Extract the (x, y) coordinate from the center of the cell holding the provided text.  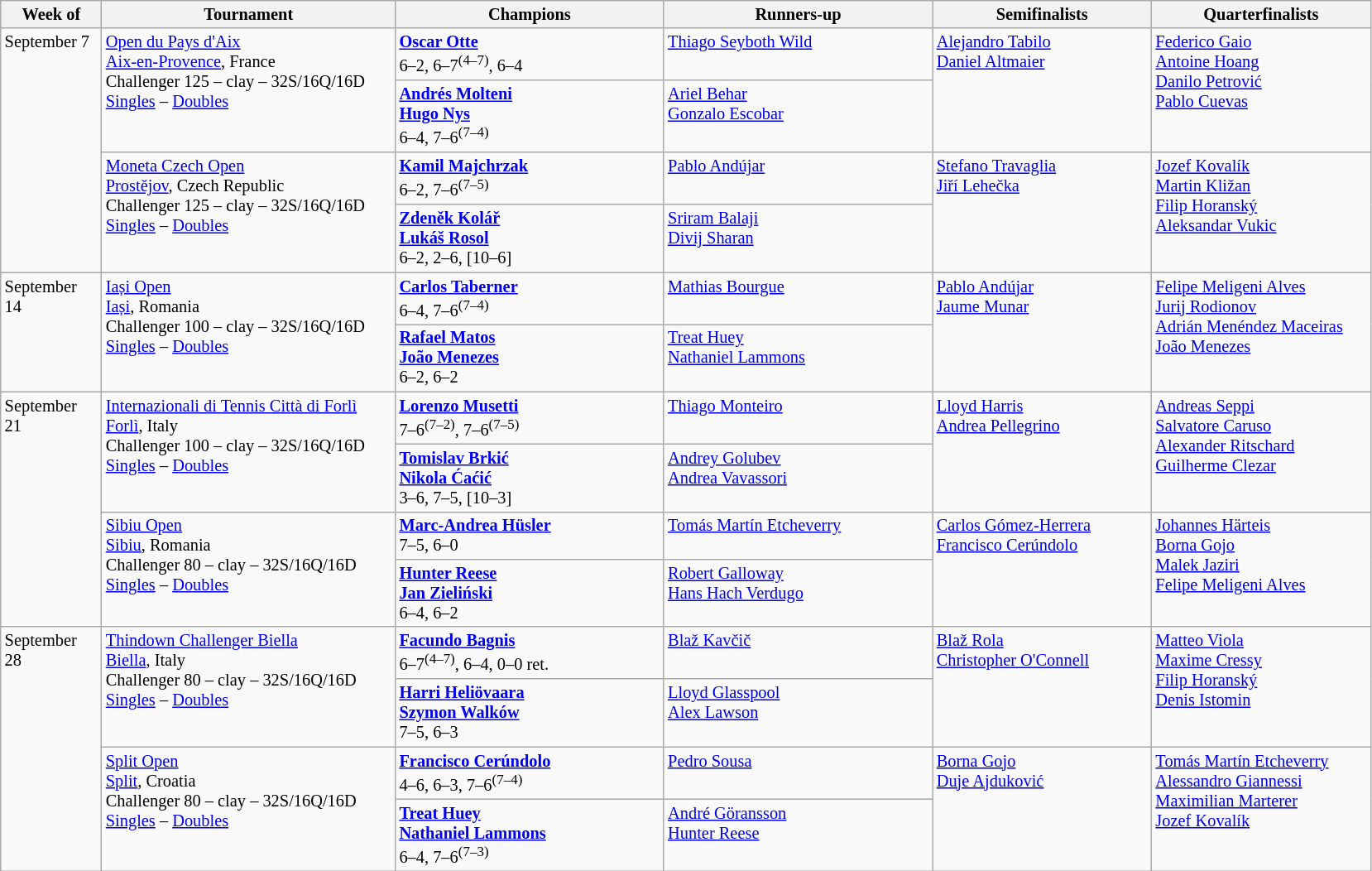
Carlos Gómez-Herrera Francisco Cerúndolo (1043, 570)
September 21 (51, 509)
Rafael Matos João Menezes6–2, 6–2 (530, 358)
Stefano Travaglia Jiří Lehečka (1043, 212)
Ariel Behar Gonzalo Escobar (798, 116)
Zdeněk Kolář Lukáš Rosol6–2, 2–6, [10–6] (530, 238)
Jozef Kovalík Martin Kližan Filip Horanský Aleksandar Vukic (1261, 212)
Federico Gaio Antoine Hoang Danilo Petrović Pablo Cuevas (1261, 90)
André Göransson Hunter Reese (798, 835)
Blaž Kavčič (798, 652)
Pedro Sousa (798, 773)
September 28 (51, 748)
Runners-up (798, 14)
Alejandro Tabilo Daniel Altmaier (1043, 90)
Lloyd Glasspool Alex Lawson (798, 713)
Harri Heliövaara Szymon Walków7–5, 6–3 (530, 713)
Lorenzo Musetti7–6(7–2), 7–6(7–5) (530, 417)
Andrey Golubev Andrea Vavassori (798, 478)
Andreas Seppi Salvatore Caruso Alexander Ritschard Guilherme Clezar (1261, 452)
Thiago Seyboth Wild (798, 55)
Facundo Bagnis6–7(4–7), 6–4, 0–0 ret. (530, 652)
Tomislav Brkić Nikola Ćaćić3–6, 7–5, [10–3] (530, 478)
Iași OpenIași, Romania Challenger 100 – clay – 32S/16Q/16DSingles – Doubles (248, 333)
Carlos Taberner6–4, 7–6(7–4) (530, 298)
September 14 (51, 333)
Thindown Challenger BiellaBiella, Italy Challenger 80 – clay – 32S/16Q/16DSingles – Doubles (248, 687)
Tomás Martín Etcheverry Alessandro Giannessi Maximilian Marterer Jozef Kovalík (1261, 809)
Robert Galloway Hans Hach Verdugo (798, 593)
September 7 (51, 151)
Sriram Balaji Divij Sharan (798, 238)
Week of (51, 14)
Marc-Andrea Hüsler7–5, 6–0 (530, 536)
Champions (530, 14)
Pablo Andújar Jaume Munar (1043, 333)
Tomás Martín Etcheverry (798, 536)
Sibiu OpenSibiu, Romania Challenger 80 – clay – 32S/16Q/16DSingles – Doubles (248, 570)
Mathias Bourgue (798, 298)
Pablo Andújar (798, 179)
Treat Huey Nathaniel Lammons (798, 358)
Johannes Härteis Borna Gojo Malek Jaziri Felipe Meligeni Alves (1261, 570)
Open du Pays d'AixAix-en-Provence, France Challenger 125 – clay – 32S/16Q/16DSingles – Doubles (248, 90)
Felipe Meligeni Alves Jurij Rodionov Adrián Menéndez Maceiras João Menezes (1261, 333)
Borna Gojo Duje Ajduković (1043, 809)
Kamil Majchrzak6–2, 7–6(7–5) (530, 179)
Francisco Cerúndolo4–6, 6–3, 7–6(7–4) (530, 773)
Hunter Reese Jan Zieliński6–4, 6–2 (530, 593)
Split OpenSplit, Croatia Challenger 80 – clay – 32S/16Q/16DSingles – Doubles (248, 809)
Internazionali di Tennis Città di ForlìForlì, Italy Challenger 100 – clay – 32S/16Q/16DSingles – Doubles (248, 452)
Matteo Viola Maxime Cressy Filip Horanský Denis Istomin (1261, 687)
Tournament (248, 14)
Treat Huey Nathaniel Lammons6–4, 7–6(7–3) (530, 835)
Quarterfinalists (1261, 14)
Semifinalists (1043, 14)
Oscar Otte6–2, 6–7(4–7), 6–4 (530, 55)
Thiago Monteiro (798, 417)
Andrés Molteni Hugo Nys6–4, 7–6(7–4) (530, 116)
Blaž Rola Christopher O'Connell (1043, 687)
Moneta Czech OpenProstějov, Czech Republic Challenger 125 – clay – 32S/16Q/16DSingles – Doubles (248, 212)
Lloyd Harris Andrea Pellegrino (1043, 452)
